Scan for the cell matching the given text and deliver its (x, y) coordinate at center. 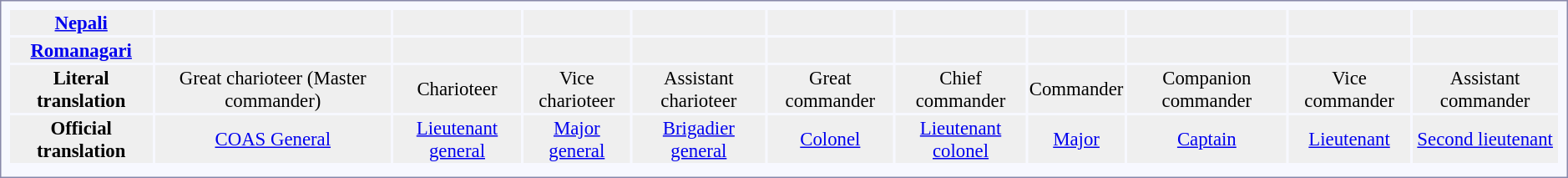
Brigadier general (699, 139)
Vice charioteer (577, 89)
Charioteer (458, 89)
Lieutenant (1349, 139)
Colonel (830, 139)
Great charioteer (Master commander) (272, 89)
Lieutenant general (458, 139)
Nepali (81, 23)
COAS General (272, 139)
Major general (577, 139)
Lieutenant colonel (960, 139)
Captain (1207, 139)
Vice commander (1349, 89)
Assistant charioteer (699, 89)
Romanagari (81, 50)
Commander (1076, 89)
Major (1076, 139)
Chief commander (960, 89)
Great commander (830, 89)
Assistant commander (1485, 89)
Literal translation (81, 89)
Official translation (81, 139)
Companion commander (1207, 89)
Second lieutenant (1485, 139)
